Identify which cell holds the provided text, then report its (x, y) central coordinate. 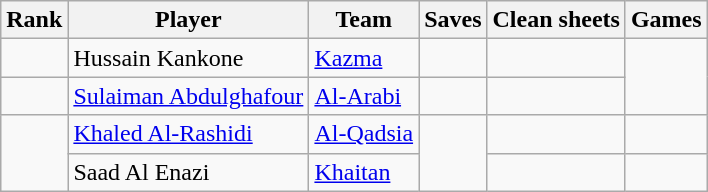
Khaled Al-Rashidi (188, 134)
Games (666, 20)
Player (188, 20)
Al-Qadsia (364, 134)
Khaitan (364, 172)
Saad Al Enazi (188, 172)
Hussain Kankone (188, 58)
Clean sheets (556, 20)
Al-Arabi (364, 96)
Sulaiman Abdulghafour (188, 96)
Rank (34, 20)
Saves (453, 20)
Team (364, 20)
Kazma (364, 58)
